From the cell containing the given text, extract its center point as (x, y) coordinate. 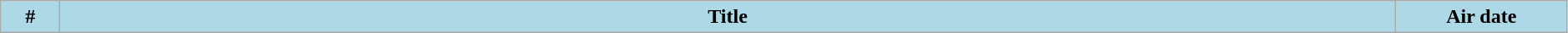
Title (728, 17)
Air date (1481, 17)
# (30, 17)
